Determine the (X, Y) coordinate at the center of the cell enclosing the given text.  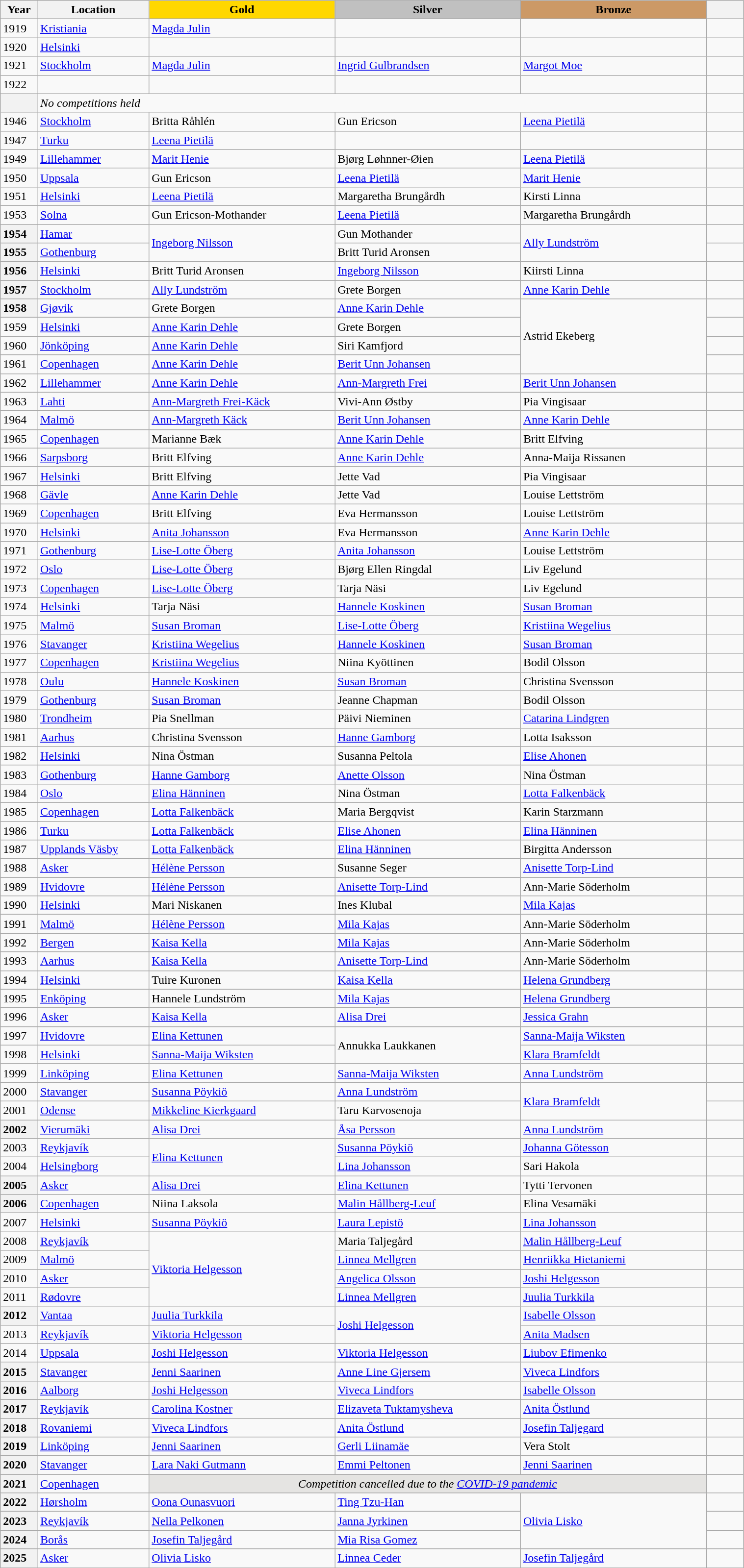
1987 (19, 849)
Gerli Liinamäe (428, 1446)
Nella Pelkonen (242, 1521)
No competitions held (372, 103)
1953 (19, 215)
Gjøvik (93, 308)
1971 (19, 551)
Year (19, 10)
1997 (19, 1036)
Oona Ounasvuori (242, 1502)
2019 (19, 1446)
Lahti (93, 401)
1974 (19, 607)
1989 (19, 887)
Siri Kamfjord (428, 346)
1990 (19, 905)
1962 (19, 383)
Bjørg Løhnner-Øien (428, 159)
1963 (19, 401)
Gold (242, 10)
Bronze (613, 10)
Mari Niskanen (242, 905)
Marianne Bæk (242, 439)
1985 (19, 812)
Upplands Väsby (93, 849)
2005 (19, 1185)
Oulu (93, 681)
1979 (19, 700)
1968 (19, 495)
2002 (19, 1129)
2001 (19, 1110)
1972 (19, 570)
2008 (19, 1241)
Birgitta Andersson (613, 849)
Rødovre (93, 1297)
Linnea Ceder (428, 1558)
2018 (19, 1428)
Enköping (93, 998)
Taru Karvosenoja (428, 1110)
Gävle (93, 495)
1981 (19, 737)
Tytti Tervonen (613, 1185)
2009 (19, 1260)
Josefin Taljegard (613, 1428)
Silver (428, 10)
2024 (19, 1540)
2011 (19, 1297)
Tuire Kuronen (242, 980)
1956 (19, 271)
Gun Ericson-Mothander (242, 215)
Niina Laksola (242, 1204)
Solna (93, 215)
Competition cancelled due to the COVID-19 pandemic (428, 1484)
2023 (19, 1521)
2021 (19, 1484)
Bergen (93, 943)
Margot Moe (613, 66)
Kiirsti Linna (613, 271)
Henriikka Hietaniemi (613, 1260)
1999 (19, 1073)
2022 (19, 1502)
Trondheim (93, 719)
Mikkeline Kierkgaard (242, 1110)
Location (93, 10)
Emmi Peltonen (428, 1465)
Helsingborg (93, 1167)
2025 (19, 1558)
2014 (19, 1353)
1975 (19, 625)
Lotta Isaksson (613, 737)
1922 (19, 84)
Britta Råhlén (242, 122)
Carolina Kostner (242, 1409)
Maria Taljegård (428, 1241)
1988 (19, 868)
Janna Jyrkinen (428, 1521)
1946 (19, 122)
Anita Madsen (613, 1334)
Anna-Maija Rissanen (613, 457)
1986 (19, 831)
Hannele Lundström (242, 998)
1958 (19, 308)
Ann-Margreth Frei (428, 383)
Karin Starzmann (613, 812)
2000 (19, 1092)
Rovaniemi (93, 1428)
2016 (19, 1390)
Angelica Olsson (428, 1278)
Elizaveta Tuktamysheva (428, 1409)
Vivi-Ann Østby (428, 401)
1957 (19, 290)
2010 (19, 1278)
1977 (19, 663)
1920 (19, 47)
Liubov Efimenko (613, 1353)
Ingrid Gulbrandsen (428, 66)
1966 (19, 457)
Hamar (93, 234)
Hørsholm (93, 1502)
Johanna Götesson (613, 1148)
1954 (19, 234)
Ines Klubal (428, 905)
Sari Hakola (613, 1167)
Odense (93, 1110)
2006 (19, 1204)
1993 (19, 961)
Ann-Margreth Käck (242, 420)
1949 (19, 159)
1951 (19, 196)
2012 (19, 1316)
Susanna Peltola (428, 756)
2017 (19, 1409)
1992 (19, 943)
Kirsti Linna (613, 196)
Jessica Grahn (613, 1017)
Vierumäki (93, 1129)
1996 (19, 1017)
2004 (19, 1167)
1947 (19, 140)
Åsa Persson (428, 1129)
Aalborg (93, 1390)
1984 (19, 793)
Elina Vesamäki (613, 1204)
2013 (19, 1334)
Mia Risa Gomez (428, 1540)
Astrid Ekeberg (613, 336)
Maria Bergqvist (428, 812)
1959 (19, 327)
2015 (19, 1371)
Kristiania (93, 28)
Ann-Margreth Frei-Käck (242, 401)
1969 (19, 513)
Jönköping (93, 346)
1961 (19, 364)
1980 (19, 719)
1982 (19, 756)
Anette Olsson (428, 774)
Catarina Lindgren (613, 719)
2007 (19, 1222)
Sarpsborg (93, 457)
1991 (19, 924)
Pia Snellman (242, 719)
1983 (19, 774)
Anne Line Gjersem (428, 1371)
2020 (19, 1465)
1973 (19, 588)
1960 (19, 346)
1994 (19, 980)
Gun Mothander (428, 234)
1976 (19, 644)
1967 (19, 476)
1995 (19, 998)
1921 (19, 66)
1950 (19, 177)
1964 (19, 420)
Jeanne Chapman (428, 700)
Ting Tzu-Han (428, 1502)
2003 (19, 1148)
Lara Naki Gutmann (242, 1465)
Bjørg Ellen Ringdal (428, 570)
1998 (19, 1054)
Annukka Laukkanen (428, 1045)
1970 (19, 532)
1955 (19, 252)
Vantaa (93, 1316)
Niina Kyöttinen (428, 663)
1919 (19, 28)
Laura Lepistö (428, 1222)
1965 (19, 439)
Susanne Seger (428, 868)
1978 (19, 681)
Päivi Nieminen (428, 719)
Vera Stolt (613, 1446)
Borås (93, 1540)
